Detect which cell encompasses the target text, then output its (X, Y) center coordinate. 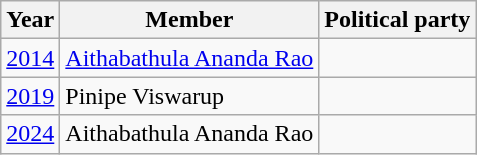
Political party (398, 20)
2014 (30, 58)
2024 (30, 134)
Member (190, 20)
2019 (30, 96)
Pinipe Viswarup (190, 96)
Year (30, 20)
